Output the (X, Y) coordinate of the center of the cell containing the given text.  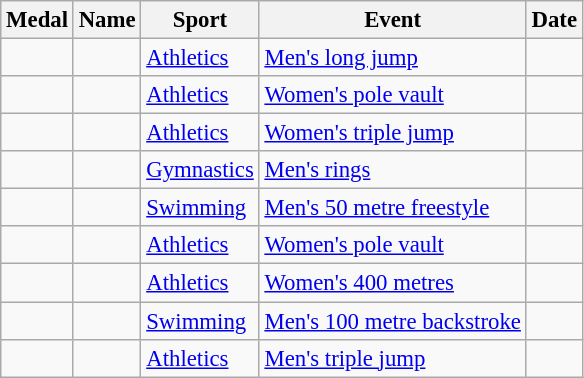
Women's 400 metres (392, 283)
Men's 50 metre freestyle (392, 208)
Women's triple jump (392, 133)
Men's triple jump (392, 358)
Men's 100 metre backstroke (392, 321)
Sport (200, 20)
Name (107, 20)
Medal (38, 20)
Gymnastics (200, 170)
Men's rings (392, 170)
Event (392, 20)
Date (554, 20)
Men's long jump (392, 58)
